Extract the (X, Y) coordinate from the center of the cell holding the provided text.  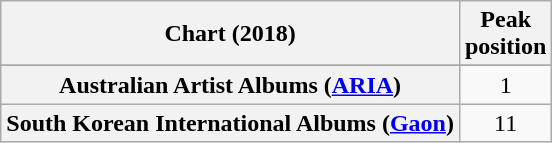
1 (505, 85)
Australian Artist Albums (ARIA) (230, 85)
South Korean International Albums (Gaon) (230, 123)
11 (505, 123)
Peak position (505, 34)
Chart (2018) (230, 34)
